Locate the cell with the specified text and output its (x, y) center coordinate. 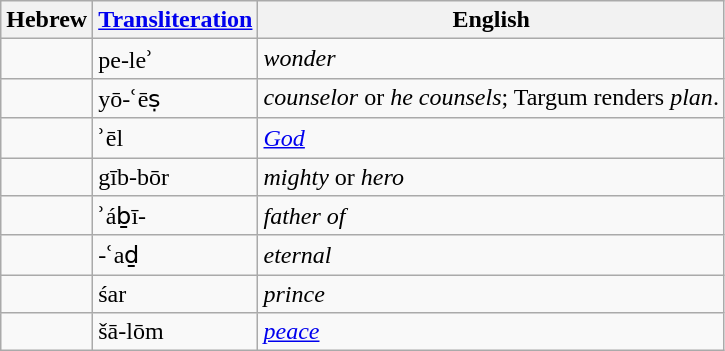
pe-leʾ (176, 59)
eternal (491, 255)
yō-ʿēṣ (176, 98)
peace (491, 332)
ʾēl (176, 138)
prince (491, 294)
counselor or he counsels; Targum renders plan. (491, 98)
father of (491, 216)
wonder (491, 59)
šā-lōm (176, 332)
Hebrew (47, 20)
ʾáḇī- (176, 216)
God (491, 138)
śar (176, 294)
Transliteration (176, 20)
-ʿaḏ (176, 255)
gīb-bōr (176, 177)
mighty or hero (491, 177)
English (491, 20)
